Determine the [x, y] coordinate at the center of the cell enclosing the given text.  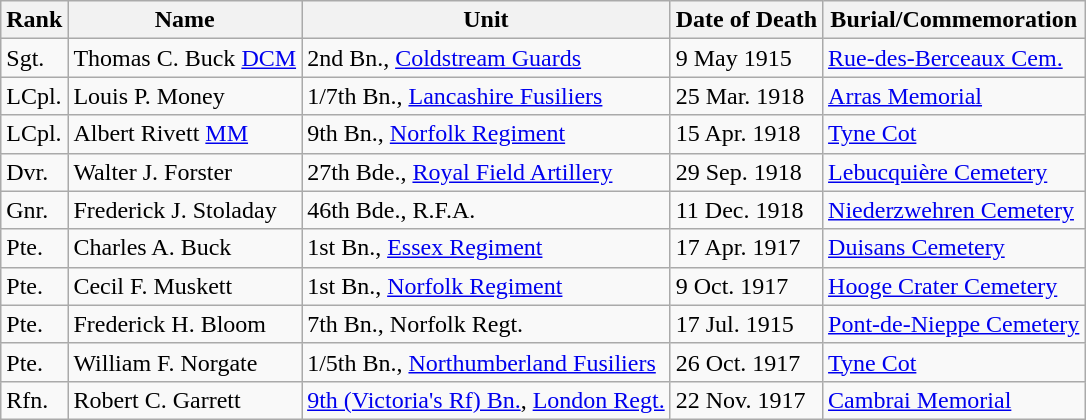
25 Mar. 1918 [746, 96]
Sgt. [34, 58]
Hooge Crater Cemetery [954, 286]
9 Oct. 1917 [746, 286]
Albert Rivett MM [185, 134]
Dvr. [34, 172]
17 Apr. 1917 [746, 248]
Frederick H. Bloom [185, 324]
Arras Memorial [954, 96]
7th Bn., Norfolk Regt. [486, 324]
Frederick J. Stoladay [185, 210]
9 May 1915 [746, 58]
17 Jul. 1915 [746, 324]
Cambrai Memorial [954, 400]
26 Oct. 1917 [746, 362]
Duisans Cemetery [954, 248]
Rfn. [34, 400]
Unit [486, 20]
Rank [34, 20]
9th Bn., Norfolk Regiment [486, 134]
27th Bde., Royal Field Artillery [486, 172]
46th Bde., R.F.A. [486, 210]
Louis P. Money [185, 96]
1/5th Bn., Northumberland Fusiliers [486, 362]
1st Bn., Essex Regiment [486, 248]
Burial/Commemoration [954, 20]
Name [185, 20]
Walter J. Forster [185, 172]
Charles A. Buck [185, 248]
9th (Victoria's Rf) Bn., London Regt. [486, 400]
Rue-des-Berceaux Cem. [954, 58]
Lebucquière Cemetery [954, 172]
Gnr. [34, 210]
Date of Death [746, 20]
1st Bn., Norfolk Regiment [486, 286]
Cecil F. Muskett [185, 286]
William F. Norgate [185, 362]
Pont-de-Nieppe Cemetery [954, 324]
2nd Bn., Coldstream Guards [486, 58]
Thomas C. Buck DCM [185, 58]
Robert C. Garrett [185, 400]
22 Nov. 1917 [746, 400]
29 Sep. 1918 [746, 172]
11 Dec. 1918 [746, 210]
Niederzwehren Cemetery [954, 210]
15 Apr. 1918 [746, 134]
1/7th Bn., Lancashire Fusiliers [486, 96]
